Identify which cell holds the provided text, then report its [X, Y] central coordinate. 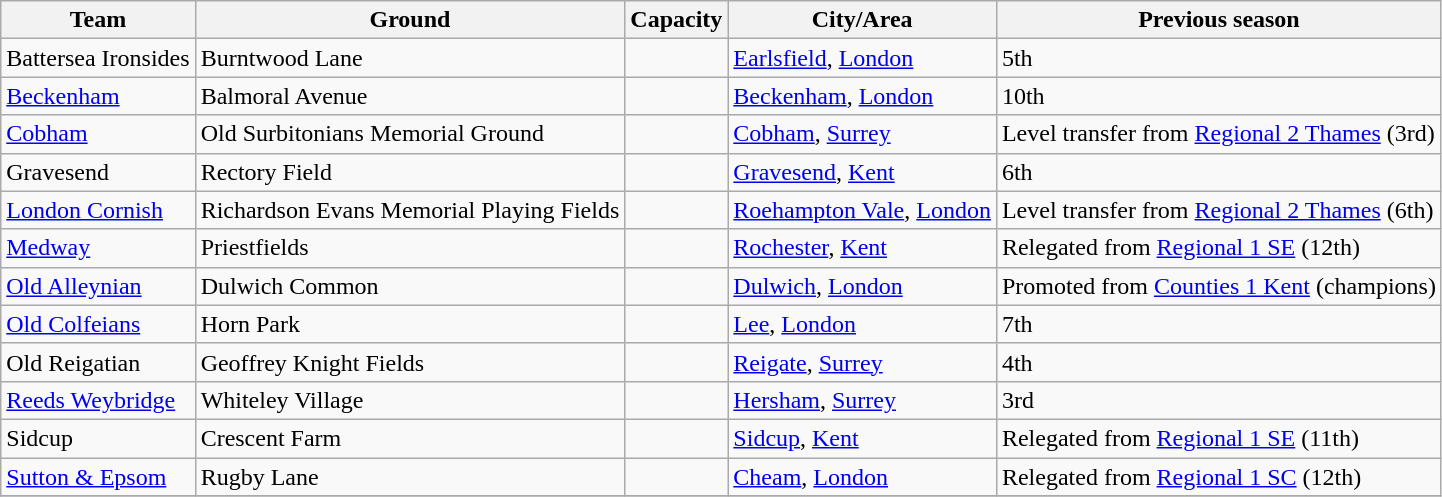
Relegated from Regional 1 SE (12th) [1218, 248]
Balmoral Avenue [410, 96]
Old Colfeians [98, 324]
Old Surbitonians Memorial Ground [410, 134]
Burntwood Lane [410, 58]
Old Alleynian [98, 286]
Reigate, Surrey [862, 362]
Team [98, 20]
Hersham, Surrey [862, 400]
Crescent Farm [410, 438]
Beckenham, London [862, 96]
Cheam, London [862, 477]
Previous season [1218, 20]
City/Area [862, 20]
10th [1218, 96]
Cobham, Surrey [862, 134]
Priestfields [410, 248]
Whiteley Village [410, 400]
Rugby Lane [410, 477]
6th [1218, 172]
5th [1218, 58]
Gravesend [98, 172]
7th [1218, 324]
Horn Park [410, 324]
Ground [410, 20]
Old Reigatian [98, 362]
Earlsfield, London [862, 58]
Battersea Ironsides [98, 58]
Sidcup [98, 438]
Rochester, Kent [862, 248]
3rd [1218, 400]
Dulwich, London [862, 286]
Richardson Evans Memorial Playing Fields [410, 210]
Promoted from Counties 1 Kent (champions) [1218, 286]
Reeds Weybridge [98, 400]
Level transfer from Regional 2 Thames (3rd) [1218, 134]
Gravesend, Kent [862, 172]
Capacity [676, 20]
Cobham [98, 134]
Relegated from Regional 1 SE (11th) [1218, 438]
Sidcup, Kent [862, 438]
Level transfer from Regional 2 Thames (6th) [1218, 210]
Geoffrey Knight Fields [410, 362]
4th [1218, 362]
Rectory Field [410, 172]
Medway [98, 248]
Dulwich Common [410, 286]
Relegated from Regional 1 SC (12th) [1218, 477]
Lee, London [862, 324]
Roehampton Vale, London [862, 210]
Sutton & Epsom [98, 477]
Beckenham [98, 96]
London Cornish [98, 210]
